Extract the (X, Y) coordinate from the center of the cell holding the provided text.  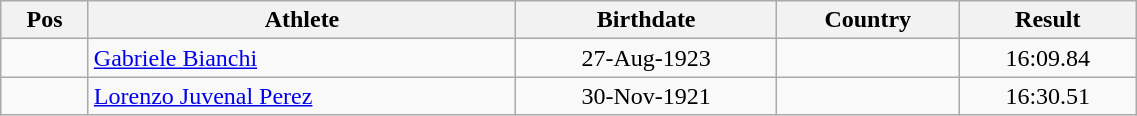
Country (868, 20)
Pos (45, 20)
Athlete (302, 20)
30-Nov-1921 (646, 96)
Lorenzo Juvenal Perez (302, 96)
16:09.84 (1048, 58)
16:30.51 (1048, 96)
Result (1048, 20)
Gabriele Bianchi (302, 58)
Birthdate (646, 20)
27-Aug-1923 (646, 58)
